Scan for the cell matching the given text and deliver its (x, y) coordinate at center. 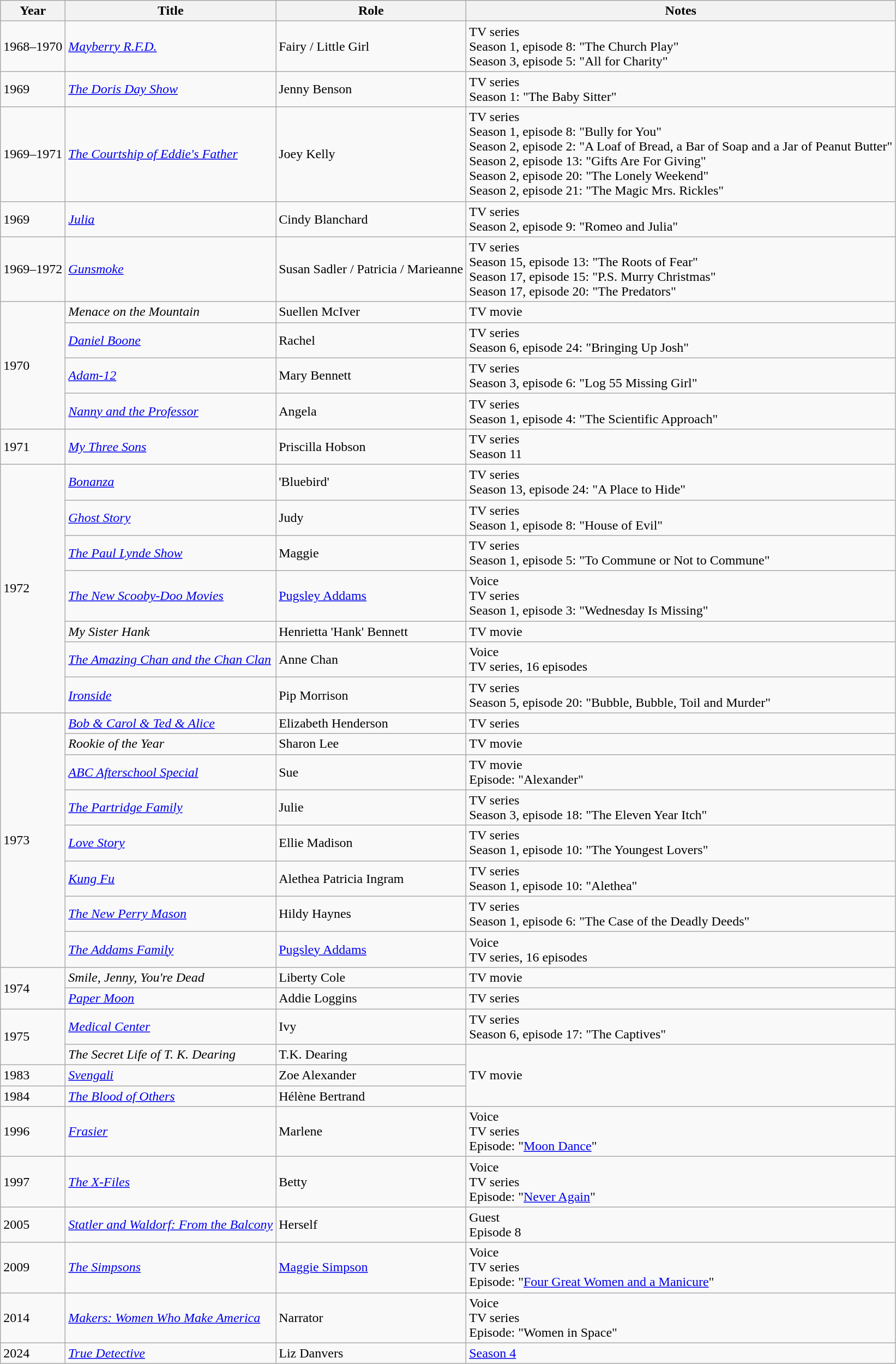
Maggie (371, 553)
Priscilla Hobson (371, 446)
T.K. Dearing (371, 1055)
VoiceTV seriesEpisode: "Never Again" (681, 1182)
Marlene (371, 1132)
Herself (371, 1225)
Hildy Haynes (371, 914)
TV seriesSeason 1, episode 8: "House of Evil" (681, 517)
Susan Sadler / Patricia / Marieanne (371, 269)
ABC Afterschool Special (171, 772)
Maggie Simpson (371, 1267)
Sue (371, 772)
Medical Center (171, 1026)
Mary Bennett (371, 375)
My Sister Hank (171, 632)
Betty (371, 1182)
TV seriesSeason 1, episode 5: "To Commune or Not to Commune" (681, 553)
TV seriesSeason 6, episode 24: "Bringing Up Josh" (681, 340)
TV seriesSeason 5, episode 20: "Bubble, Bubble, Toil and Murder" (681, 695)
TV seriesSeason 3, episode 6: "Log 55 Missing Girl" (681, 375)
VoiceTV seriesEpisode: "Four Great Women and a Manicure" (681, 1267)
Addie Loggins (371, 998)
TV seriesSeason 11 (681, 446)
VoiceTV seriesSeason 1, episode 3: "Wednesday Is Missing" (681, 596)
2009 (33, 1267)
1974 (33, 988)
Ivy (371, 1026)
Sharon Lee (371, 744)
Anne Chan (371, 660)
Title (171, 11)
True Detective (171, 1353)
My Three Sons (171, 446)
1973 (33, 840)
1983 (33, 1075)
The Courtship of Eddie's Father (171, 154)
Rachel (371, 340)
Liz Danvers (371, 1353)
Notes (681, 11)
Statler and Waldorf: From the Balcony (171, 1225)
Elizabeth Henderson (371, 723)
TV movieEpisode: "Alexander" (681, 772)
TV seriesSeason 13, episode 24: "A Place to Hide" (681, 482)
2005 (33, 1225)
Julia (171, 219)
TV seriesSeason 3, episode 18: "The Eleven Year Itch" (681, 807)
Role (371, 11)
2024 (33, 1353)
GuestEpisode 8 (681, 1225)
The Secret Life of T. K. Dearing (171, 1055)
1997 (33, 1182)
TV seriesSeason 1: "The Baby Sitter" (681, 89)
The Paul Lynde Show (171, 553)
1971 (33, 446)
Ellie Madison (371, 843)
Julie (371, 807)
Alethea Patricia Ingram (371, 878)
Ghost Story (171, 517)
1969–1971 (33, 154)
The New Perry Mason (171, 914)
1975 (33, 1037)
1996 (33, 1132)
Cindy Blanchard (371, 219)
The Partridge Family (171, 807)
Judy (371, 517)
1984 (33, 1096)
The New Scooby-Doo Movies (171, 596)
Ironside (171, 695)
Rookie of the Year (171, 744)
Zoe Alexander (371, 1075)
1969–1972 (33, 269)
Joey Kelly (371, 154)
The Blood of Others (171, 1096)
'Bluebird' (371, 482)
TV seriesSeason 6, episode 17: "The Captives" (681, 1026)
Bob & Carol & Ted & Alice (171, 723)
Makers: Women Who Make America (171, 1318)
TV seriesSeason 1, episode 10: "Alethea" (681, 878)
Nanny and the Professor (171, 411)
TV seriesSeason 1, episode 8: "The Church Play"Season 3, episode 5: "All for Charity" (681, 46)
Kung Fu (171, 878)
Daniel Boone (171, 340)
Pip Morrison (371, 695)
TV seriesSeason 2, episode 9: "Romeo and Julia" (681, 219)
1968–1970 (33, 46)
The Amazing Chan and the Chan Clan (171, 660)
Liberty Cole (371, 977)
Mayberry R.F.D. (171, 46)
TV seriesSeason 1, episode 10: "The Youngest Lovers" (681, 843)
VoiceTV seriesEpisode: "Women in Space" (681, 1318)
Svengali (171, 1075)
Suellen McIver (371, 312)
Henrietta 'Hank' Bennett (371, 632)
Bonanza (171, 482)
Frasier (171, 1132)
Adam-12 (171, 375)
2014 (33, 1318)
Season 4 (681, 1353)
VoiceTV seriesEpisode: "Moon Dance" (681, 1132)
The X-Files (171, 1182)
Gunsmoke (171, 269)
1972 (33, 588)
TV seriesSeason 15, episode 13: "The Roots of Fear"Season 17, episode 15: "P.S. Murry Christmas"Season 17, episode 20: "The Predators" (681, 269)
Love Story (171, 843)
Menace on the Mountain (171, 312)
Year (33, 11)
TV seriesSeason 1, episode 4: "The Scientific Approach" (681, 411)
Narrator (371, 1318)
Paper Moon (171, 998)
Hélène Bertrand (371, 1096)
TV seriesSeason 1, episode 6: "The Case of the Deadly Deeds" (681, 914)
1970 (33, 365)
The Simpsons (171, 1267)
The Addams Family (171, 949)
The Doris Day Show (171, 89)
Fairy / Little Girl (371, 46)
Smile, Jenny, You're Dead (171, 977)
Jenny Benson (371, 89)
Angela (371, 411)
